Detect which cell encompasses the target text, then output its (X, Y) center coordinate. 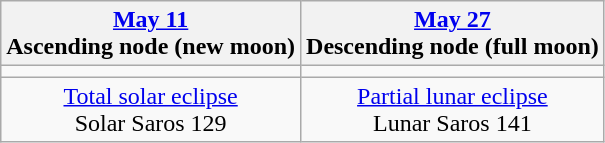
Partial lunar eclipseLunar Saros 141 (453, 110)
May 27Descending node (full moon) (453, 34)
May 11Ascending node (new moon) (151, 34)
Total solar eclipseSolar Saros 129 (151, 110)
